Find where the given text appears and provide that cell's center as (x, y) coordinate. 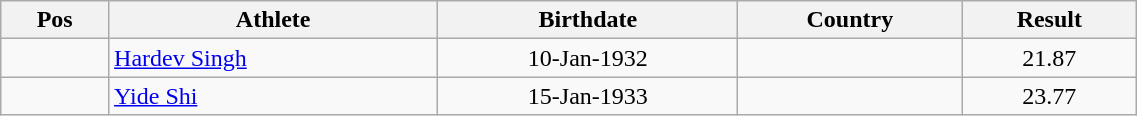
Birthdate (588, 20)
10-Jan-1932 (588, 58)
15-Jan-1933 (588, 96)
23.77 (1050, 96)
Hardev Singh (274, 58)
Yide Shi (274, 96)
Result (1050, 20)
Country (850, 20)
Athlete (274, 20)
21.87 (1050, 58)
Pos (55, 20)
